Return [x, y] of the center of cell containing provided text 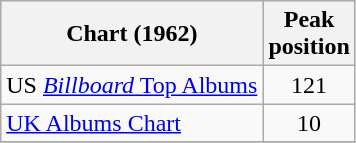
10 [309, 123]
Peakposition [309, 34]
US Billboard Top Albums [132, 85]
121 [309, 85]
UK Albums Chart [132, 123]
Chart (1962) [132, 34]
